Scan for the cell matching the given text and deliver its [X, Y] coordinate at center. 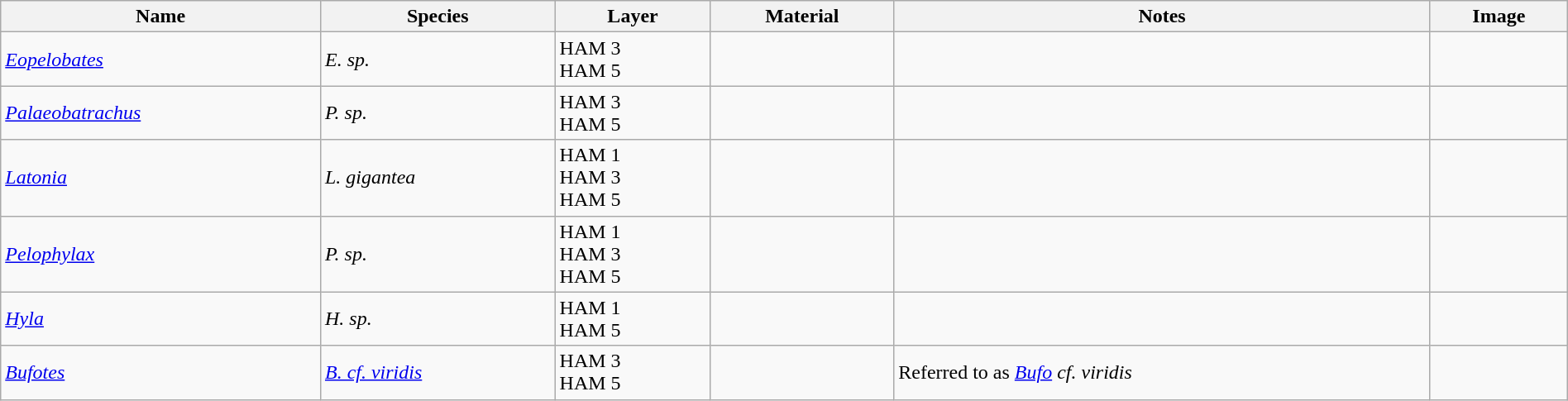
Eopelobates [160, 60]
Species [437, 17]
Layer [633, 17]
Name [160, 17]
Image [1499, 17]
Hyla [160, 319]
Latonia [160, 178]
Referred to as Bufo cf. viridis [1163, 372]
H. sp. [437, 319]
HAM 1HAM 5 [633, 319]
Bufotes [160, 372]
L. gigantea [437, 178]
Notes [1163, 17]
Palaeobatrachus [160, 112]
Material [802, 17]
Pelophylax [160, 254]
B. cf. viridis [437, 372]
E. sp. [437, 60]
